Determine the (x, y) coordinate at the center of the cell enclosing the given text.  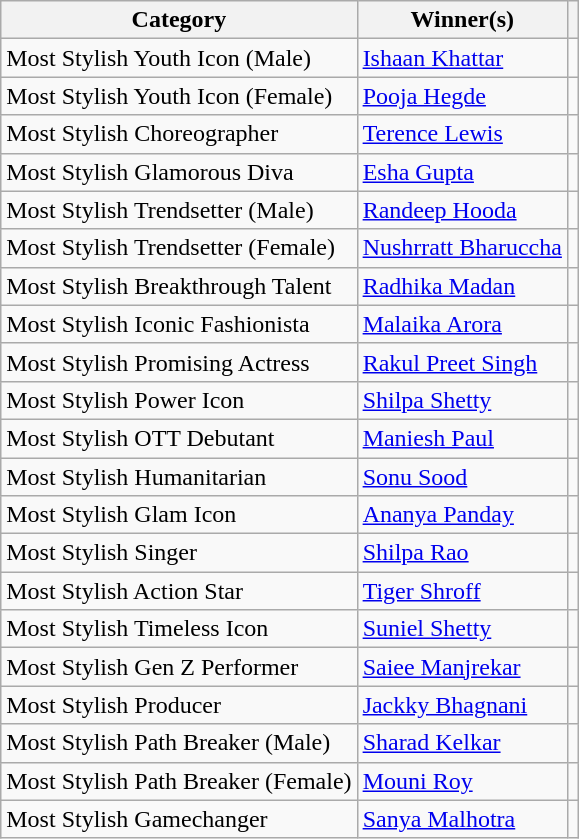
Most Stylish Youth Icon (Female) (179, 96)
Most Stylish OTT Debutant (179, 438)
Shilpa Rao (462, 553)
Most Stylish Glamorous Diva (179, 172)
Most Stylish Path Breaker (Female) (179, 781)
Most Stylish Breakthrough Talent (179, 286)
Most Stylish Gamechanger (179, 819)
Most Stylish Choreographer (179, 134)
Most Stylish Path Breaker (Male) (179, 743)
Shilpa Shetty (462, 400)
Sanya Malhotra (462, 819)
Jackky Bhagnani (462, 705)
Esha Gupta (462, 172)
Sharad Kelkar (462, 743)
Randeep Hooda (462, 210)
Most Stylish Singer (179, 553)
Saiee Manjrekar (462, 667)
Rakul Preet Singh (462, 362)
Most Stylish Humanitarian (179, 477)
Most Stylish Power Icon (179, 400)
Radhika Madan (462, 286)
Most Stylish Gen Z Performer (179, 667)
Terence Lewis (462, 134)
Category (179, 20)
Most Stylish Trendsetter (Male) (179, 210)
Ananya Panday (462, 515)
Most Stylish Glam Icon (179, 515)
Mouni Roy (462, 781)
Suniel Shetty (462, 629)
Most Stylish Promising Actress (179, 362)
Pooja Hegde (462, 96)
Ishaan Khattar (462, 58)
Nushrratt Bharuccha (462, 248)
Winner(s) (462, 20)
Tiger Shroff (462, 591)
Most Stylish Action Star (179, 591)
Most Stylish Trendsetter (Female) (179, 248)
Most Stylish Iconic Fashionista (179, 324)
Most Stylish Youth Icon (Male) (179, 58)
Most Stylish Timeless Icon (179, 629)
Sonu Sood (462, 477)
Malaika Arora (462, 324)
Most Stylish Producer (179, 705)
Maniesh Paul (462, 438)
